Pinpoint the cell where the given text exists, returning its (x, y) midpoint coordinate. 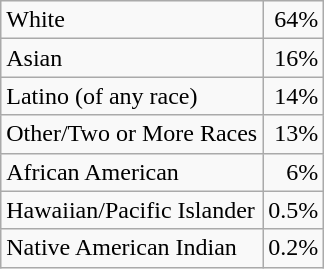
African American (132, 172)
Native American Indian (132, 248)
0.2% (294, 248)
16% (294, 58)
Latino (of any race) (132, 96)
0.5% (294, 210)
13% (294, 134)
Other/Two or More Races (132, 134)
White (132, 20)
6% (294, 172)
Asian (132, 58)
Hawaiian/Pacific Islander (132, 210)
14% (294, 96)
64% (294, 20)
